Return [X, Y] of the center of cell containing provided text 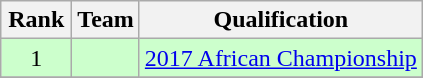
Team [106, 20]
2017 African Championship [280, 58]
1 [36, 58]
Qualification [280, 20]
Rank [36, 20]
